Detect which cell encompasses the target text, then output its [x, y] center coordinate. 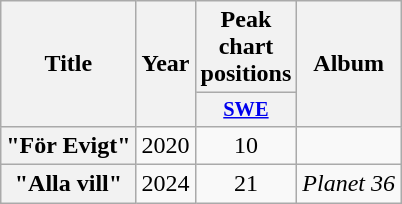
Album [349, 64]
21 [246, 184]
10 [246, 145]
Year [166, 64]
"För Evigt" [68, 145]
SWE [246, 110]
Peak chart positions [246, 47]
2024 [166, 184]
Planet 36 [349, 184]
Title [68, 64]
"Alla vill" [68, 184]
2020 [166, 145]
